Identify which cell holds the provided text, then report its [x, y] central coordinate. 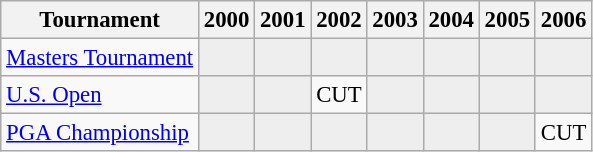
Masters Tournament [100, 58]
2006 [563, 20]
2005 [507, 20]
2004 [451, 20]
2002 [339, 20]
PGA Championship [100, 133]
Tournament [100, 20]
2000 [227, 20]
2001 [283, 20]
2003 [395, 20]
U.S. Open [100, 95]
